Identify which cell holds the provided text, then report its (x, y) central coordinate. 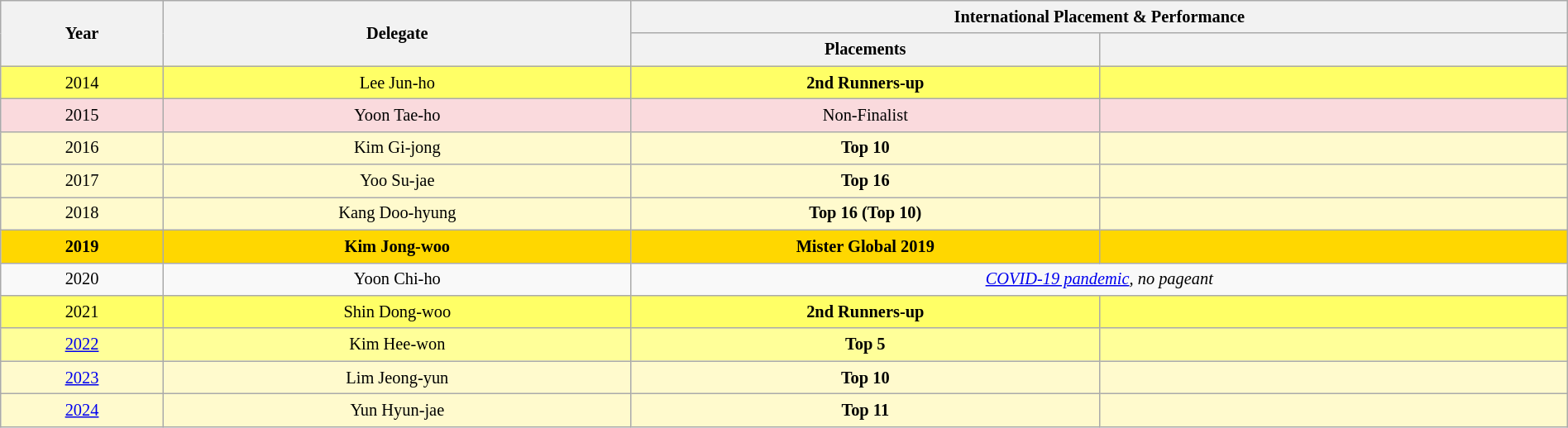
Delegate (397, 33)
2024 (83, 410)
Shin Dong-woo (397, 311)
Kim Jong-woo (397, 246)
2015 (83, 115)
2018 (83, 213)
Yun Hyun-jae (397, 410)
2017 (83, 181)
International Placement & Performance (1099, 17)
2016 (83, 148)
Top 5 (865, 345)
2020 (83, 279)
Kang Doo-hyung (397, 213)
Placements (865, 50)
Top 16 (Top 10) (865, 213)
2021 (83, 311)
Kim Gi-jong (397, 148)
Yoo Su-jae (397, 181)
2014 (83, 83)
Top 11 (865, 410)
Yoon Chi-ho (397, 279)
Mister Global 2019 (865, 246)
Lee Jun-ho (397, 83)
Year (83, 33)
Lim Jeong-yun (397, 378)
2022 (83, 345)
Top 16 (865, 181)
Kim Hee-won (397, 345)
Yoon Tae-ho (397, 115)
COVID-19 pandemic, no pageant (1099, 279)
Non-Finalist (865, 115)
2023 (83, 378)
2019 (83, 246)
